Capture the cell that displays the provided text and extract its (X, Y) central coordinate. 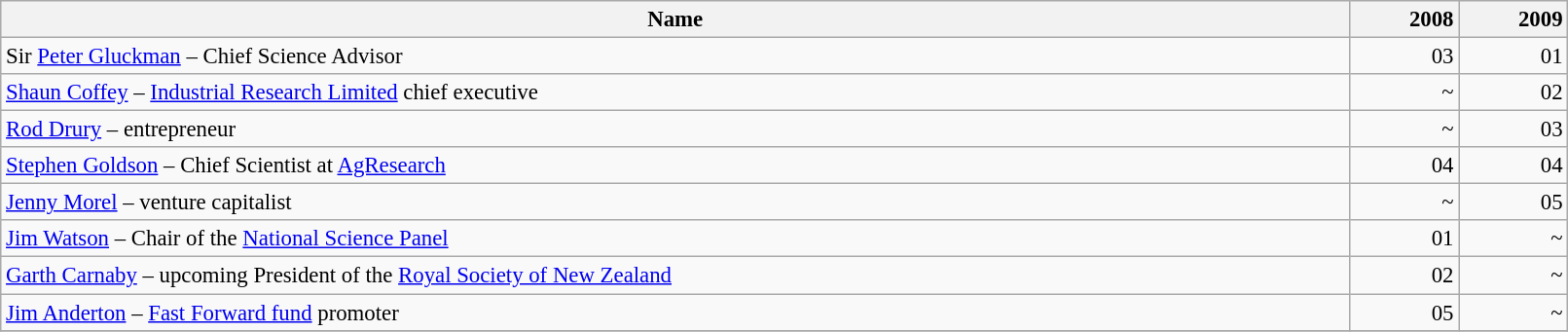
Sir Peter Gluckman – Chief Science Advisor (675, 56)
2009 (1513, 19)
Garth Carnaby – upcoming President of the Royal Society of New Zealand (675, 276)
2008 (1404, 19)
Jenny Morel – venture capitalist (675, 203)
Rod Drury – entrepreneur (675, 129)
Stephen Goldson – Chief Scientist at AgResearch (675, 166)
Shaun Coffey – Industrial Research Limited chief executive (675, 92)
Name (675, 19)
Jim Anderton – Fast Forward fund promoter (675, 313)
Jim Watson – Chair of the National Science Panel (675, 239)
